Output the [x, y] coordinate of the center of the cell containing the given text.  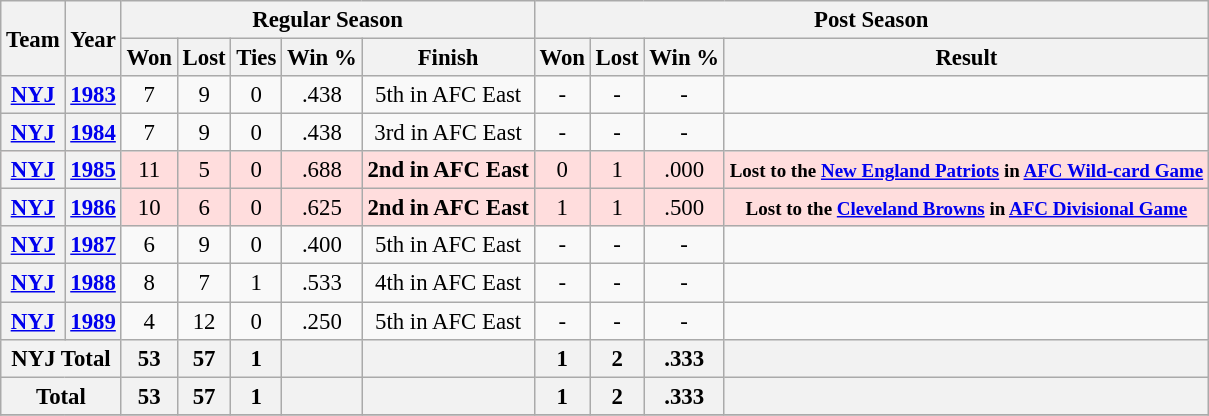
10 [149, 208]
5 [204, 170]
1983 [93, 95]
Finish [448, 58]
1986 [93, 208]
4 [149, 321]
.688 [322, 170]
.533 [322, 283]
Lost to the Cleveland Browns in AFC Divisional Game [966, 208]
12 [204, 321]
.500 [684, 208]
Regular Season [328, 20]
NYJ Total [61, 358]
1988 [93, 283]
3rd in AFC East [448, 133]
Result [966, 58]
1984 [93, 133]
Year [93, 38]
.000 [684, 170]
8 [149, 283]
1989 [93, 321]
11 [149, 170]
Team [33, 38]
Lost to the New England Patriots in AFC Wild-card Game [966, 170]
1985 [93, 170]
4th in AFC East [448, 283]
Post Season [871, 20]
.400 [322, 245]
Ties [256, 58]
.625 [322, 208]
Total [61, 396]
1987 [93, 245]
.250 [322, 321]
